Pinpoint the cell where the given text exists, returning its (x, y) midpoint coordinate. 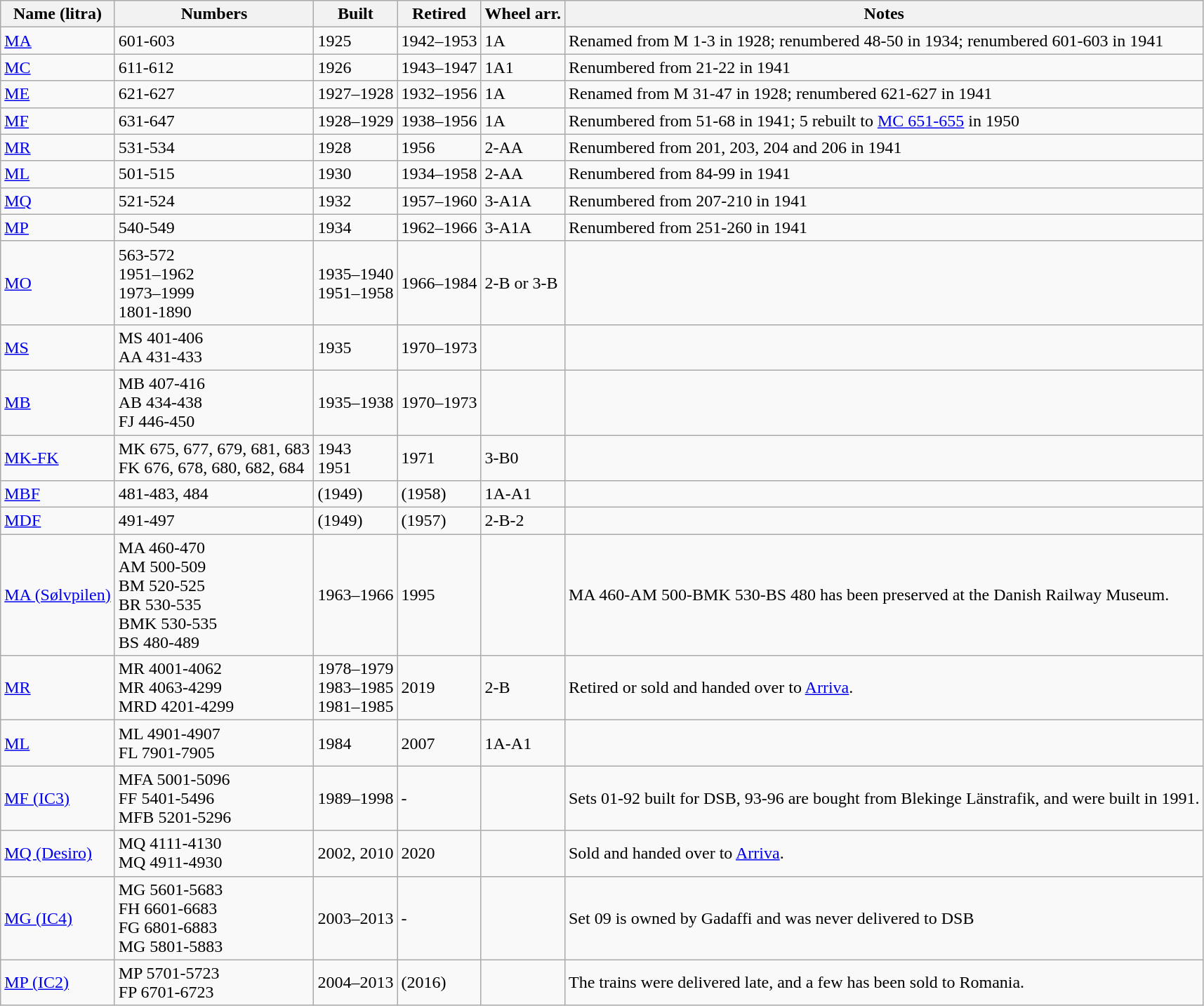
1928–1929 (355, 121)
1957–1960 (439, 201)
MQ (58, 201)
Sold and handed over to Arriva. (884, 854)
501-515 (214, 174)
1943–1947 (439, 67)
1966–1984 (439, 282)
Notes (884, 14)
540-549 (214, 227)
2007 (439, 743)
1978–19791983–19851981–1985 (355, 688)
631-647 (214, 121)
MA (58, 41)
MF (58, 121)
1932–1956 (439, 94)
1927–1928 (355, 94)
601-603 (214, 41)
621-627 (214, 94)
MK-FK (58, 458)
MS 401-406AA 431-433 (214, 347)
1928 (355, 147)
2004–2013 (355, 983)
Renumbered from 51-68 in 1941; 5 rebuilt to MC 651-655 in 1950 (884, 121)
MQ (Desiro) (58, 854)
2-B (522, 688)
(1958) (439, 494)
MG 5601-5683FH 6601-6683FG 6801-6883MG 5801-5883 (214, 918)
ML 4901-4907FL 7901-7905 (214, 743)
(2016) (439, 983)
1962–1966 (439, 227)
1926 (355, 67)
The trains were delivered late, and a few has been sold to Romania. (884, 983)
1932 (355, 201)
MB 407-416AB 434-438FJ 446-450 (214, 402)
1935–1938 (355, 402)
MP (58, 227)
1934 (355, 227)
1935 (355, 347)
1934–1958 (439, 174)
MA (Sølvpilen) (58, 595)
1971 (439, 458)
611-612 (214, 67)
Renumbered from 84-99 in 1941 (884, 174)
Renamed from M 31-47 in 1928; renumbered 621-627 in 1941 (884, 94)
Retired or sold and handed over to Arriva. (884, 688)
ME (58, 94)
Renumbered from 21-22 in 1941 (884, 67)
MBF (58, 494)
481-483, 484 (214, 494)
MFA 5001-5096FF 5401-5496MFB 5201-5296 (214, 798)
MA 460-470AM 500-509BM 520-525BR 530-535BMK 530-535BS 480-489 (214, 595)
MDF (58, 521)
MK 675, 677, 679, 681, 683FK 676, 678, 680, 682, 684 (214, 458)
2019 (439, 688)
2002, 2010 (355, 854)
3-B0 (522, 458)
1942–1953 (439, 41)
1995 (439, 595)
Sets 01-92 built for DSB, 93-96 are bought from Blekinge Länstrafik, and were built in 1991. (884, 798)
Renumbered from 201, 203, 204 and 206 in 1941 (884, 147)
1956 (439, 147)
1930 (355, 174)
MF (IC3) (58, 798)
Built (355, 14)
MA 460-AM 500-BMK 530-BS 480 has been preserved at the Danish Railway Museum. (884, 595)
1A1 (522, 67)
MQ 4111-4130MQ 4911-4930 (214, 854)
Set 09 is owned by Gadaffi and was never delivered to DSB (884, 918)
2020 (439, 854)
1984 (355, 743)
Name (litra) (58, 14)
Retired (439, 14)
Renumbered from 251-260 in 1941 (884, 227)
(1957) (439, 521)
1935–19401951–1958 (355, 282)
MG (IC4) (58, 918)
563-5721951–19621973–19991801-1890 (214, 282)
Wheel arr. (522, 14)
MP (IC2) (58, 983)
2-B-2 (522, 521)
MC (58, 67)
531-534 (214, 147)
MP 5701-5723FP 6701-6723 (214, 983)
Renumbered from 207-210 in 1941 (884, 201)
MO (58, 282)
MS (58, 347)
19431951 (355, 458)
Numbers (214, 14)
521-524 (214, 201)
1989–1998 (355, 798)
2003–2013 (355, 918)
MR 4001-4062MR 4063-4299MRD 4201-4299 (214, 688)
491-497 (214, 521)
1938–1956 (439, 121)
MB (58, 402)
1963–1966 (355, 595)
1925 (355, 41)
Renamed from M 1-3 in 1928; renumbered 48-50 in 1934; renumbered 601-603 in 1941 (884, 41)
2-B or 3-B (522, 282)
